Output the [x, y] coordinate of the center of the cell containing the given text.  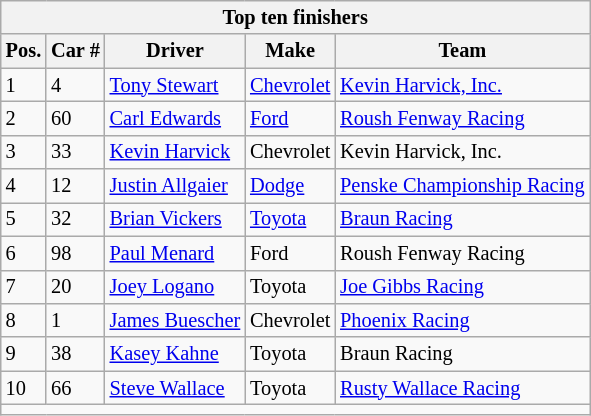
Joe Gibbs Racing [462, 287]
33 [76, 152]
7 [24, 287]
Top ten finishers [296, 17]
Pos. [24, 51]
Brian Vickers [175, 219]
Make [290, 51]
Rusty Wallace Racing [462, 388]
Team [462, 51]
Tony Stewart [175, 85]
9 [24, 354]
Penske Championship Racing [462, 186]
Kasey Kahne [175, 354]
20 [76, 287]
Justin Allgaier [175, 186]
Dodge [290, 186]
Car # [76, 51]
Kevin Harvick [175, 152]
Steve Wallace [175, 388]
Carl Edwards [175, 118]
6 [24, 253]
8 [24, 320]
Phoenix Racing [462, 320]
5 [24, 219]
Paul Menard [175, 253]
James Buescher [175, 320]
10 [24, 388]
Joey Logano [175, 287]
12 [76, 186]
66 [76, 388]
32 [76, 219]
2 [24, 118]
38 [76, 354]
Driver [175, 51]
98 [76, 253]
3 [24, 152]
60 [76, 118]
